From the cell containing the given text, extract its center point as [X, Y] coordinate. 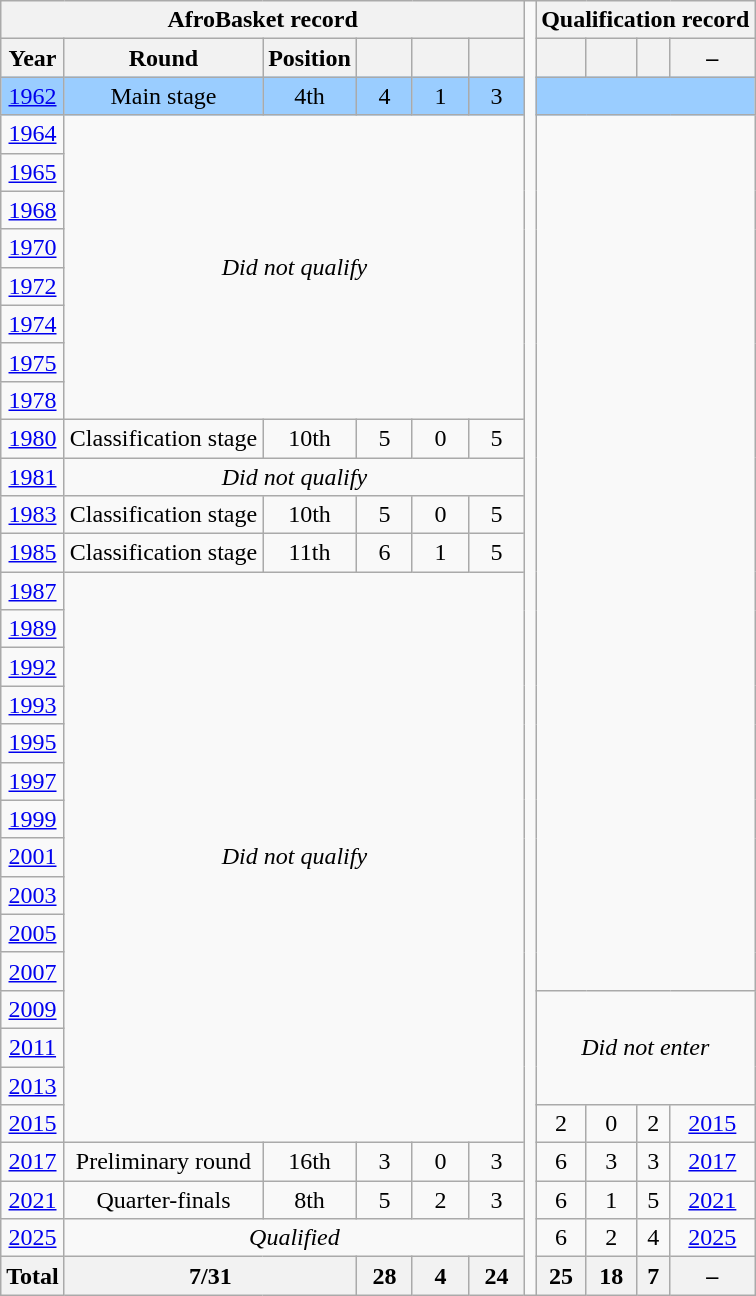
1972 [33, 286]
Round [163, 58]
2005 [33, 933]
1992 [33, 667]
1999 [33, 819]
28 [384, 1276]
1987 [33, 591]
1978 [33, 400]
1997 [33, 781]
8th [310, 1200]
1974 [33, 324]
7/31 [210, 1276]
2009 [33, 1009]
2001 [33, 857]
Qualification record [646, 20]
1968 [33, 210]
1962 [33, 96]
16th [310, 1162]
1993 [33, 705]
1975 [33, 362]
Preliminary round [163, 1162]
AfroBasket record [263, 20]
1995 [33, 743]
1989 [33, 629]
Main stage [163, 96]
Total [33, 1276]
1985 [33, 553]
1980 [33, 438]
2013 [33, 1085]
24 [497, 1276]
11th [310, 553]
7 [654, 1276]
1965 [33, 172]
Qualified [294, 1238]
1983 [33, 515]
1981 [33, 477]
18 [611, 1276]
Position [310, 58]
25 [561, 1276]
2007 [33, 971]
Quarter-finals [163, 1200]
2011 [33, 1047]
1970 [33, 248]
Did not enter [646, 1047]
1964 [33, 134]
4th [310, 96]
2003 [33, 895]
Year [33, 58]
